Determine the [X, Y] coordinate at the center of the cell enclosing the given text.  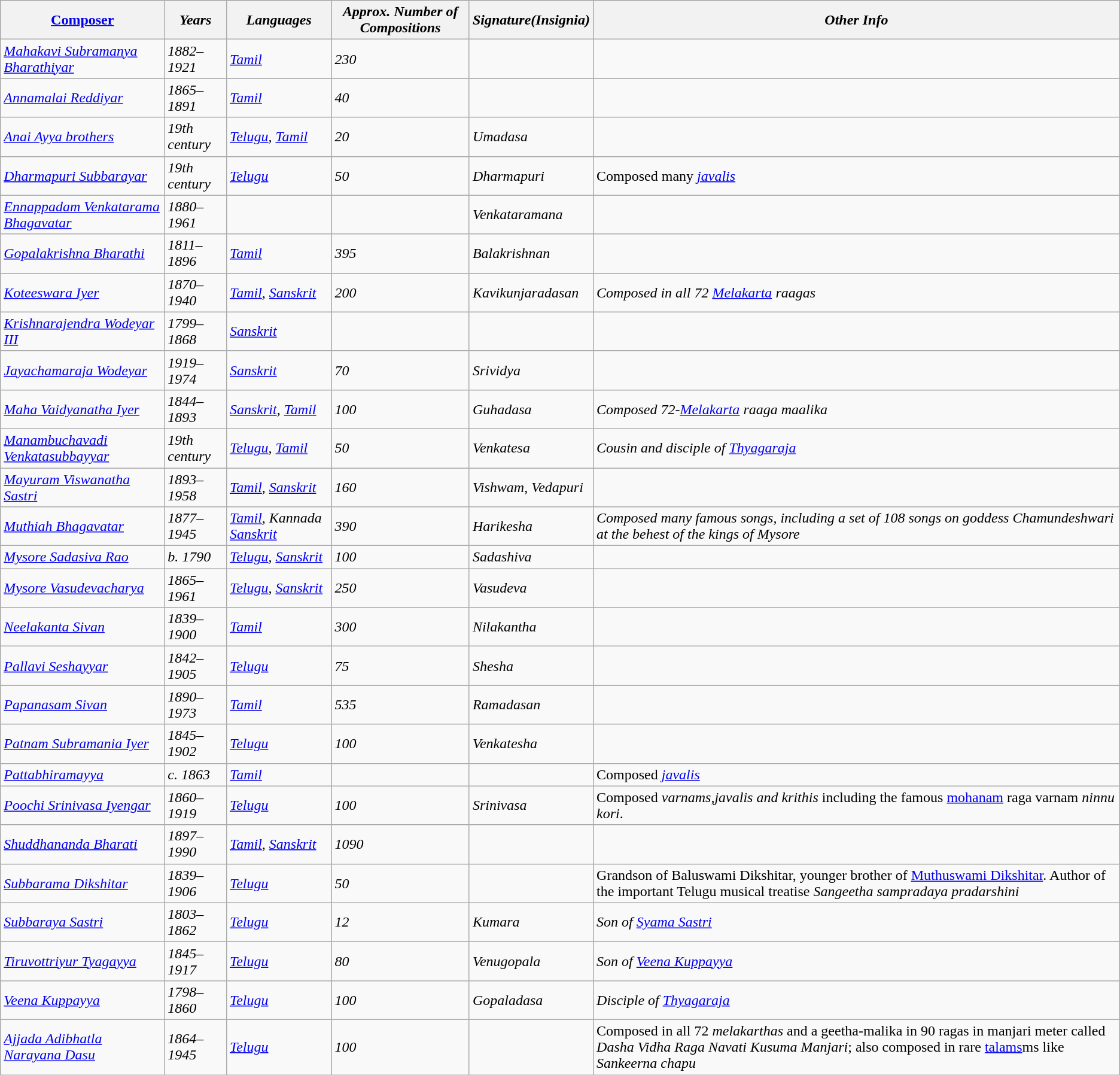
Venkataramana [531, 214]
1844–1893 [196, 409]
Patnam Subramania Iyer [83, 743]
1839–1900 [196, 627]
1842–1905 [196, 666]
c. 1863 [196, 775]
Shesha [531, 666]
1798–1860 [196, 1000]
Dharmapuri Subbarayar [83, 176]
1860–1919 [196, 806]
75 [400, 666]
Papanasam Sivan [83, 705]
Composed varnams,javalis and krithis including the famous mohanam raga varnam ninnu kori. [857, 806]
70 [400, 370]
Guhadasa [531, 409]
1865–1891 [196, 98]
1803–1862 [196, 922]
230 [400, 59]
80 [400, 961]
1845–1917 [196, 961]
200 [400, 292]
395 [400, 254]
390 [400, 527]
Son of Syama Sastri [857, 922]
1880–1961 [196, 214]
Koteeswara Iyer [83, 292]
Sanskrit, Tamil [279, 409]
Jayachamaraja Wodeyar [83, 370]
Signature(Insignia) [531, 20]
Mysore Sadasiva Rao [83, 557]
Composed javalis [857, 775]
1864–1945 [196, 1047]
Cousin and disciple of Thyagaraja [857, 448]
Dharmapuri [531, 176]
1811–1896 [196, 254]
Poochi Srinivasa Iyengar [83, 806]
Tamil, Kannada Sanskrit [279, 527]
1919–1974 [196, 370]
Srividya [531, 370]
1799–1868 [196, 332]
Shuddhananda Bharati [83, 844]
250 [400, 588]
1870–1940 [196, 292]
Pallavi Seshayyar [83, 666]
Kavikunjaradasan [531, 292]
Sadashiva [531, 557]
Neelakanta Sivan [83, 627]
Manambuchavadi Venkatasubbayyar [83, 448]
Son of Veena Kuppayya [857, 961]
Venkatesha [531, 743]
1865–1961 [196, 588]
Krishnarajendra Wodeyar III [83, 332]
1893–1958 [196, 487]
Years [196, 20]
Gopaladasa [531, 1000]
1845–1902 [196, 743]
160 [400, 487]
Ajjada Adibhatla Narayana Dasu [83, 1047]
Kumara [531, 922]
Composer [83, 20]
Nilakantha [531, 627]
Mayuram Viswanatha Sastri [83, 487]
Subbarama Dikshitar [83, 883]
Venkatesa [531, 448]
1897–1990 [196, 844]
Veena Kuppayya [83, 1000]
1882–1921 [196, 59]
1839–1906 [196, 883]
Harikesha [531, 527]
Tiruvottriyur Tyagayya [83, 961]
Disciple of Thyagaraja [857, 1000]
1890–1973 [196, 705]
12 [400, 922]
Mysore Vasudevacharya [83, 588]
Gopalakrishna Bharathi [83, 254]
Anai Ayya brothers [83, 136]
Composed many javalis [857, 176]
300 [400, 627]
535 [400, 705]
Umadasa [531, 136]
Languages [279, 20]
Ramadasan [531, 705]
Balakrishnan [531, 254]
Mahakavi Subramanya Bharathiyar [83, 59]
Annamalai Reddiyar [83, 98]
1090 [400, 844]
20 [400, 136]
Maha Vaidyanatha Iyer [83, 409]
Approx. Number of Compositions [400, 20]
Muthiah Bhagavatar [83, 527]
1877–1945 [196, 527]
Vasudeva [531, 588]
b. 1790 [196, 557]
Vishwam, Vedapuri [531, 487]
40 [400, 98]
Venugopala [531, 961]
Ennappadam Venkatarama Bhagavatar [83, 214]
Composed 72-Melakarta raaga maalika [857, 409]
Subbaraya Sastri [83, 922]
Composed in all 72 Melakarta raagas [857, 292]
Composed many famous songs, including a set of 108 songs on goddess Chamundeshwari at the behest of the kings of Mysore [857, 527]
Srinivasa [531, 806]
Pattabhiramayya [83, 775]
Other Info [857, 20]
